Capture the cell that displays the provided text and extract its [X, Y] central coordinate. 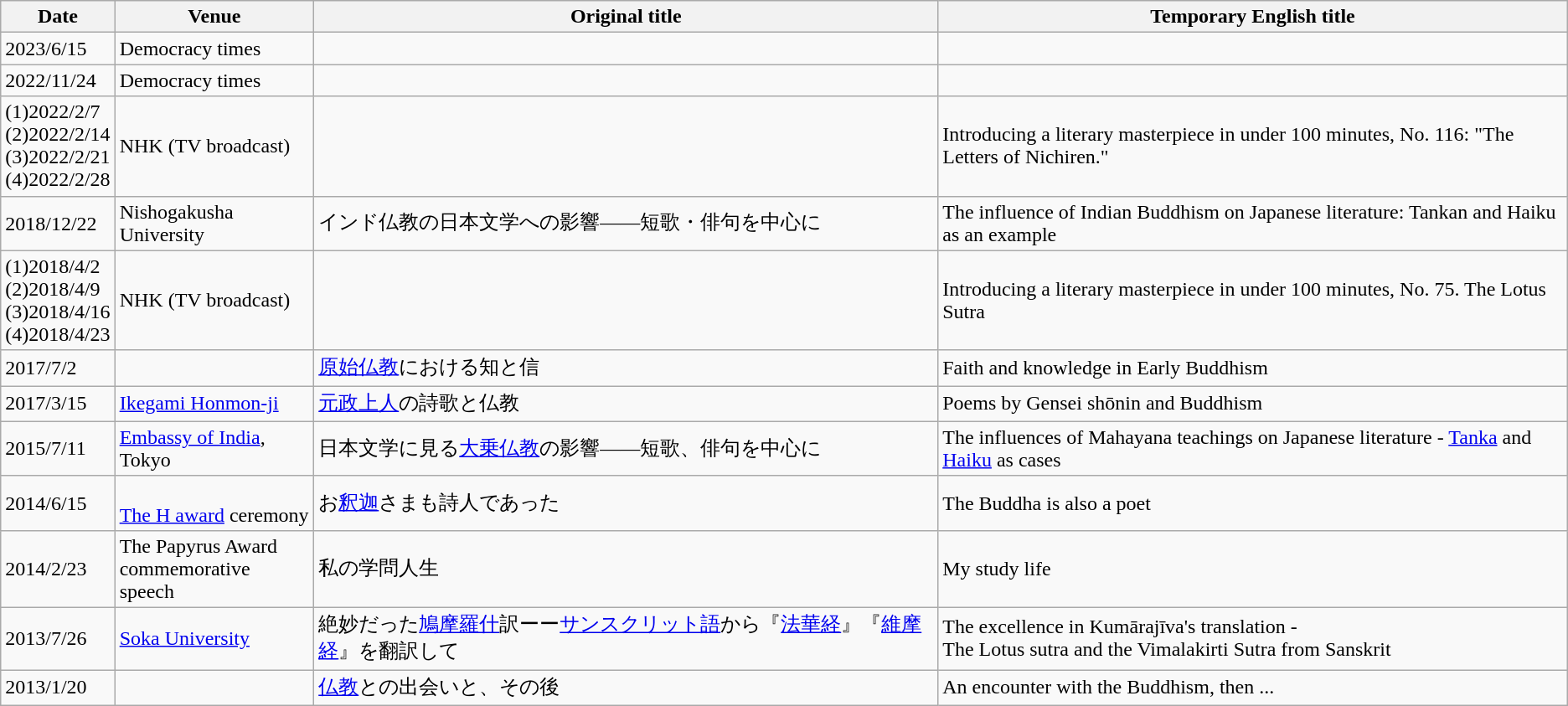
Embassy of India, Tokyo [214, 449]
2014/6/15 [58, 502]
Temporary English title [1253, 17]
Date [58, 17]
私の学問人生 [627, 569]
Poems by Gensei shōnin and Buddhism [1253, 404]
2015/7/11 [58, 449]
Soka University [214, 638]
The excellence in Kumārajīva's translation -The Lotus sutra and the Vimalakirti Sutra from Sanskrit [1253, 638]
2018/12/22 [58, 223]
Nishogakusha University [214, 223]
2013/7/26 [58, 638]
(1)2022/2/7(2)2022/2/14(3)2022/2/21(4)2022/2/28 [58, 146]
絶妙だった鳩摩羅什訳ーーサンスクリット語から『法華経』『維摩経』を翻訳して [627, 638]
2017/3/15 [58, 404]
Introducing a literary masterpiece in under 100 minutes, No. 75. The Lotus Sutra [1253, 300]
The Buddha is also a poet [1253, 502]
Ikegami Honmon-ji [214, 404]
The Papyrus Awardcommemorative speech [214, 569]
2013/1/20 [58, 688]
元政上人の詩歌と仏教 [627, 404]
An encounter with the Buddhism, then ... [1253, 688]
2022/11/24 [58, 80]
The influence of Indian Buddhism on Japanese literature: Tankan and Haiku as an example [1253, 223]
お釈迦さまも詩人であった [627, 502]
Faith and knowledge in Early Buddhism [1253, 368]
(1)2018/4/2(2)2018/4/9(3)2018/4/16(4)2018/4/23 [58, 300]
2017/7/2 [58, 368]
Introducing a literary masterpiece in under 100 minutes, No. 116: "The Letters of Nichiren." [1253, 146]
My study life [1253, 569]
The H award ceremony [214, 502]
Venue [214, 17]
Original title [627, 17]
インド仏教の日本文学への影響——短歌・俳句を中心に [627, 223]
2023/6/15 [58, 49]
2014/2/23 [58, 569]
原始仏教における知と信 [627, 368]
日本文学に見る大乗仏教の影響——短歌、俳句を中心に [627, 449]
The influences of Mahayana teachings on Japanese literature - Tanka and Haiku as cases [1253, 449]
仏教との出会いと、その後 [627, 688]
